Scan for the cell matching the given text and deliver its (x, y) coordinate at center. 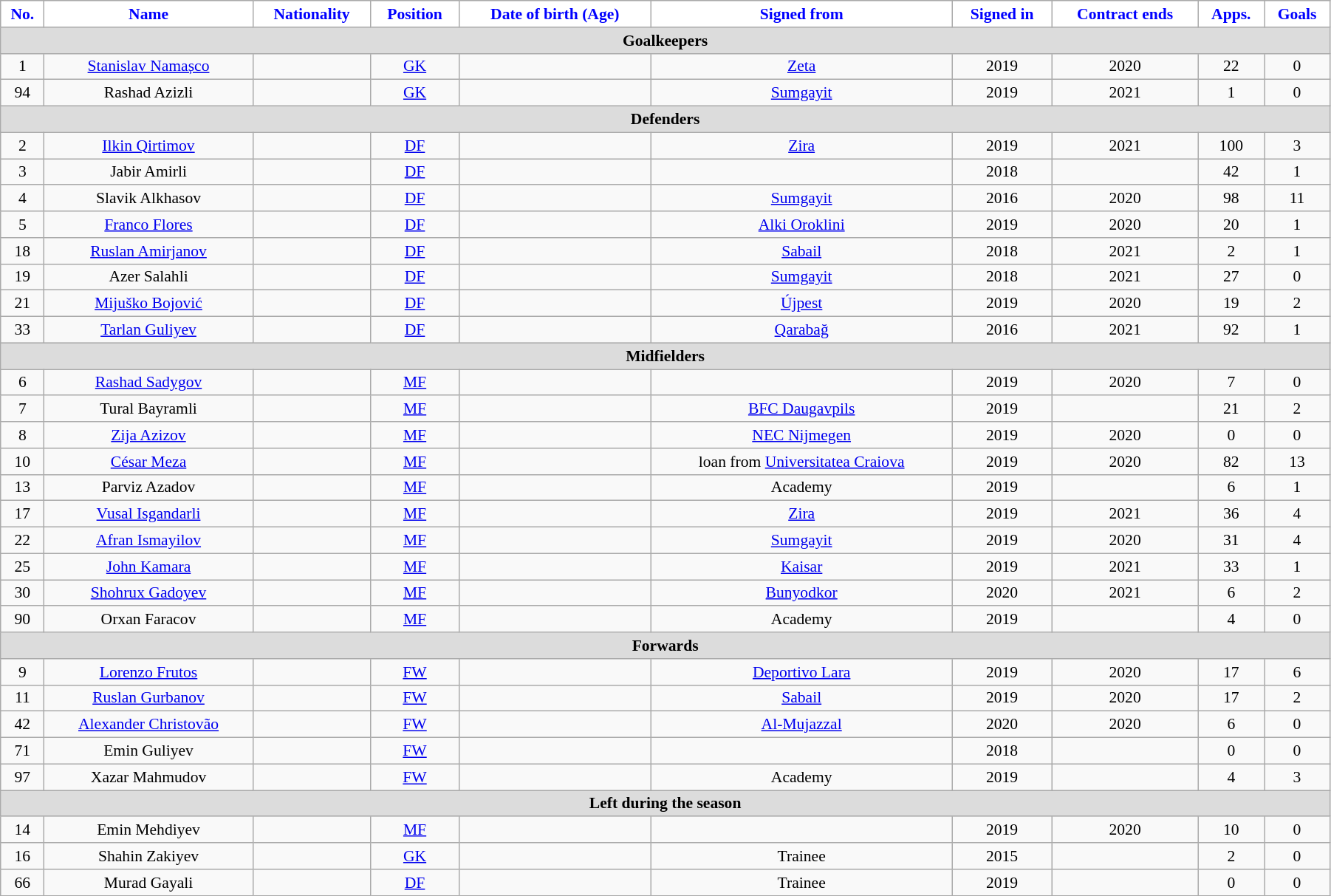
Mijuško Bojović (148, 304)
Bunyodkor (801, 593)
Azer Salahli (148, 277)
98 (1231, 199)
Defenders (665, 120)
Deportivo Lara (801, 672)
5 (22, 225)
71 (22, 751)
Murad Gayali (148, 883)
Apps. (1231, 14)
John Kamara (148, 567)
Zija Azizov (148, 435)
Position (415, 14)
92 (1231, 330)
Ruslan Gurbanov (148, 698)
8 (22, 435)
2015 (1002, 856)
9 (22, 672)
Name (148, 14)
Stanislav Namașco (148, 66)
Date of birth (Age) (555, 14)
Kaisar (801, 567)
Qarabağ (801, 330)
Shohrux Gadoyev (148, 593)
BFC Daugavpils (801, 409)
Tarlan Guliyev (148, 330)
Contract ends (1125, 14)
66 (22, 883)
27 (1231, 277)
82 (1231, 462)
14 (22, 830)
Slavik Alkhasov (148, 199)
Ilkin Qirtimov (148, 146)
Goalkeepers (665, 41)
Rashad Sadygov (148, 383)
18 (22, 251)
Újpest (801, 304)
Vusal Isgandarli (148, 514)
97 (22, 777)
César Meza (148, 462)
Signed from (801, 14)
Alexander Christovão (148, 725)
25 (22, 567)
Ruslan Amirjanov (148, 251)
31 (1231, 541)
Zeta (801, 66)
Franco Flores (148, 225)
loan from Universitatea Craiova (801, 462)
Parviz Azadov (148, 488)
Nationality (312, 14)
Al-Mujazzal (801, 725)
30 (22, 593)
90 (22, 620)
100 (1231, 146)
Lorenzo Frutos (148, 672)
Forwards (665, 646)
Tural Bayramli (148, 409)
Midfielders (665, 356)
Emin Guliyev (148, 751)
Emin Mehdiyev (148, 830)
20 (1231, 225)
Rashad Azizli (148, 93)
Jabir Amirli (148, 172)
Shahin Zakiyev (148, 856)
Left during the season (665, 804)
Alki Oroklini (801, 225)
Signed in (1002, 14)
16 (22, 856)
NEC Nijmegen (801, 435)
Orxan Faracov (148, 620)
No. (22, 14)
Afran Ismayilov (148, 541)
Xazar Mahmudov (148, 777)
Goals (1297, 14)
36 (1231, 514)
94 (22, 93)
